For the text-containing cell, return its midpoint in (X, Y) coordinate format. 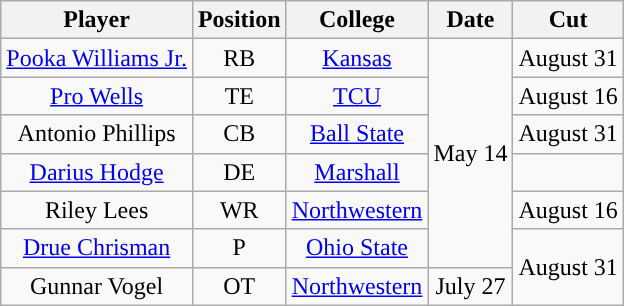
Marshall (357, 172)
Gunnar Vogel (97, 286)
Antonio Phillips (97, 134)
DE (239, 172)
Pooka Williams Jr. (97, 58)
Darius Hodge (97, 172)
Player (97, 20)
TCU (357, 96)
OT (239, 286)
Position (239, 20)
Cut (568, 20)
May 14 (470, 153)
RB (239, 58)
CB (239, 134)
Ohio State (357, 248)
WR (239, 210)
Riley Lees (97, 210)
July 27 (470, 286)
TE (239, 96)
Date (470, 20)
P (239, 248)
Kansas (357, 58)
Drue Chrisman (97, 248)
College (357, 20)
Ball State (357, 134)
Pro Wells (97, 96)
